For the text-containing cell, return its midpoint in (x, y) coordinate format. 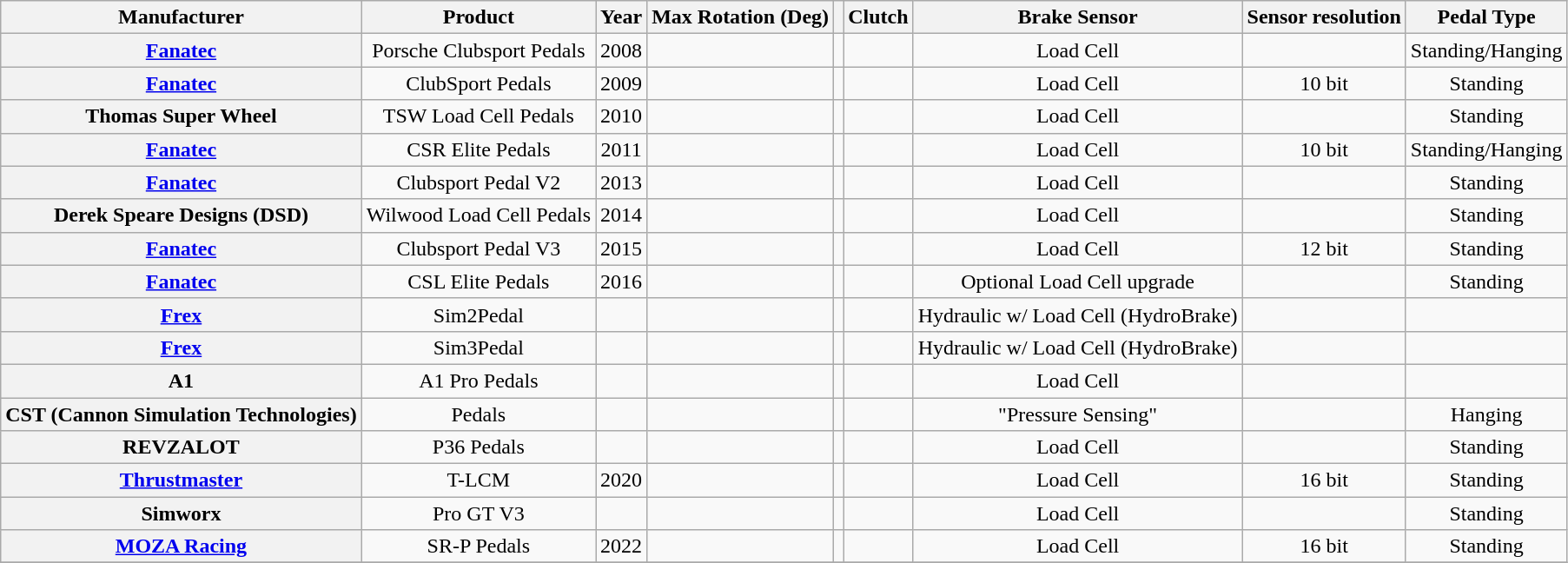
Product (478, 17)
Thrustmaster (181, 480)
Clubsport Pedal V3 (478, 248)
2009 (622, 83)
Clutch (878, 17)
Optional Load Cell upgrade (1077, 281)
2016 (622, 281)
2014 (622, 215)
A1 Pro Pedals (478, 381)
CST (Cannon Simulation Technologies) (181, 414)
Sim2Pedal (478, 315)
Sensor resolution (1324, 17)
SR-P Pedals (478, 546)
2020 (622, 480)
CSL Elite Pedals (478, 281)
Porsche Clubsport Pedals (478, 50)
P36 Pedals (478, 447)
Thomas Super Wheel (181, 116)
2015 (622, 248)
Wilwood Load Cell Pedals (478, 215)
T-LCM (478, 480)
2022 (622, 546)
Clubsport Pedal V2 (478, 182)
REVZALOT (181, 447)
Pedals (478, 414)
Pro GT V3 (478, 513)
2011 (622, 149)
CSR Elite Pedals (478, 149)
TSW Load Cell Pedals (478, 116)
ClubSport Pedals (478, 83)
2013 (622, 182)
2008 (622, 50)
12 bit (1324, 248)
A1 (181, 381)
2010 (622, 116)
Year (622, 17)
"Pressure Sensing" (1077, 414)
Derek Speare Designs (DSD) (181, 215)
Simworx (181, 513)
Manufacturer (181, 17)
Hanging (1486, 414)
MOZA Racing (181, 546)
Max Rotation (Deg) (740, 17)
Sim3Pedal (478, 348)
Brake Sensor (1077, 17)
Pedal Type (1486, 17)
